Scan for the cell matching the given text and deliver its [x, y] coordinate at center. 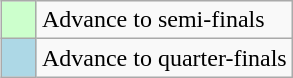
Advance to semi-finals [164, 20]
Advance to quarter-finals [164, 58]
